Return (X, Y) of the center of cell containing provided text 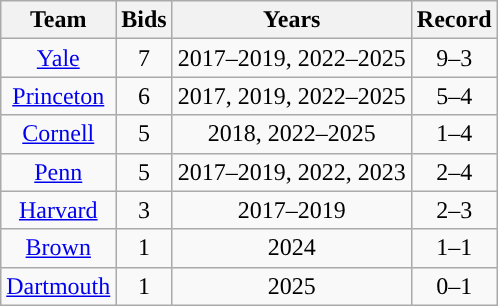
Brown (58, 248)
2–4 (454, 172)
3 (144, 210)
2–3 (454, 210)
Cornell (58, 134)
Years (292, 20)
9–3 (454, 58)
2024 (292, 248)
2017–2019, 2022, 2023 (292, 172)
2017, 2019, 2022–2025 (292, 96)
Penn (58, 172)
1–4 (454, 134)
Princeton (58, 96)
Yale (58, 58)
2018, 2022–2025 (292, 134)
1–1 (454, 248)
Dartmouth (58, 286)
2017–2019, 2022–2025 (292, 58)
2025 (292, 286)
6 (144, 96)
Bids (144, 20)
5–4 (454, 96)
7 (144, 58)
Harvard (58, 210)
Team (58, 20)
Record (454, 20)
2017–2019 (292, 210)
0–1 (454, 286)
